Identify which cell holds the provided text, then report its [X, Y] central coordinate. 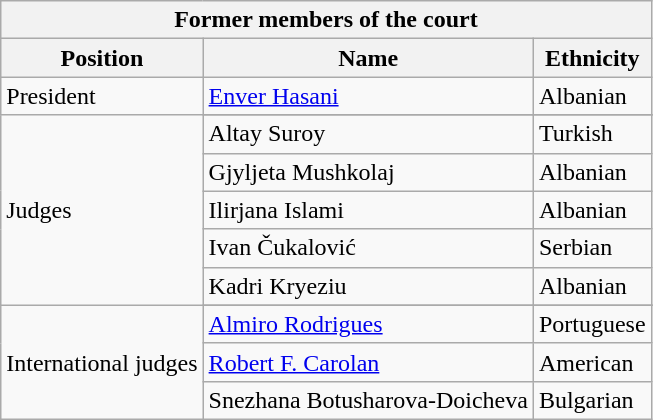
Judges [102, 210]
Ethnicity [592, 58]
Snezhana Botusharova-Doicheva [368, 400]
Altay Suroy [368, 134]
Robert F. Carolan [368, 362]
Enver Hasani [368, 96]
International judges [102, 362]
Gjyljeta Mushkolaj [368, 172]
Turkish [592, 134]
Ilirjana Islami [368, 210]
American [592, 362]
Ivan Čukalović [368, 248]
Former members of the court [326, 20]
President [102, 96]
Portuguese [592, 324]
Bulgarian [592, 400]
Serbian [592, 248]
Kadri Kryeziu [368, 286]
Position [102, 58]
Name [368, 58]
Almiro Rodrigues [368, 324]
